Identify which cell holds the provided text, then report its (X, Y) central coordinate. 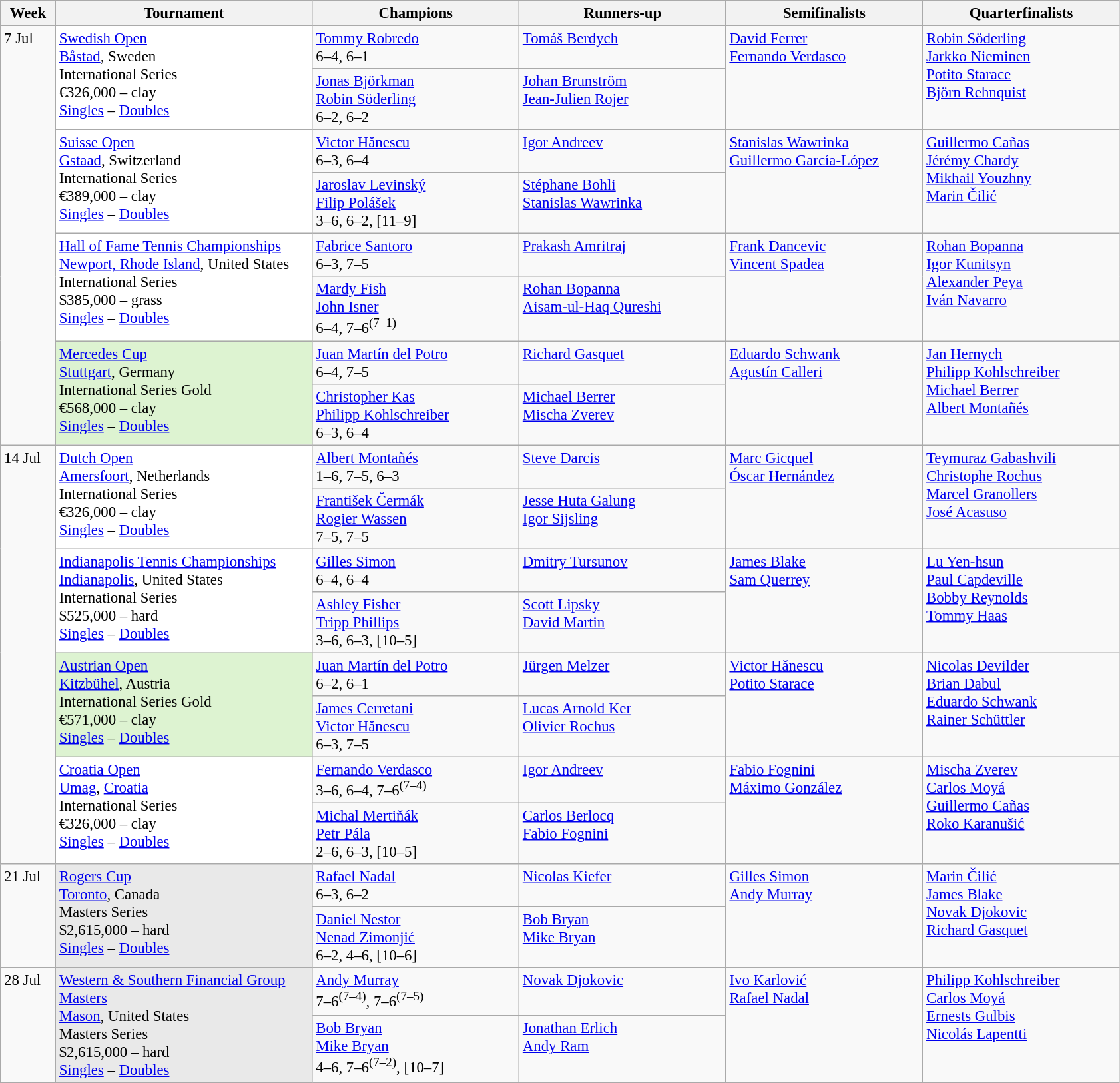
James Blake Sam Querrey (824, 601)
Juan Martín del Potro6–4, 7–5 (416, 362)
Daniel Nestor Nenad Zimonjić 6–2, 4–6, [10–6] (416, 938)
Semifinalists (824, 13)
Western & Southern Financial Group Masters Mason, United StatesMasters Series$2,615,000 – hard Singles – Doubles (184, 1026)
Rohan Bopanna Igor Kunitsyn Alexander Peya Iván Navarro (1021, 288)
Johan Brunström Jean-Julien Rojer (623, 99)
Stéphane Bohli Stanislas Wawrinka (623, 203)
Teymuraz Gabashvili Christophe Rochus Marcel Granollers José Acasuso (1021, 497)
Jürgen Melzer (623, 674)
Tommy Robredo6–4, 6–1 (416, 48)
Jonathan Erlich Andy Ram (623, 1050)
Tomáš Berdych (623, 48)
7 Jul (28, 236)
Stanislas Wawrinka Guillermo García-López (824, 182)
Robin Söderling Jarkko Nieminen Potito Starace Björn Rehnquist (1021, 78)
Albert Montañés 1–6, 7–5, 6–3 (416, 466)
David Ferrer Fernando Verdasco (824, 78)
Jaroslav Levinský Filip Polášek 3–6, 6–2, [11–9] (416, 203)
Richard Gasquet (623, 362)
Fabrice Santoro6–3, 7–5 (416, 256)
Marc Gicquel Óscar Hernández (824, 497)
Marin Čilić James Blake Novak Djokovic Richard Gasquet (1021, 916)
Jesse Huta Galung Igor Sijsling (623, 518)
Andy Murray 7–6(7–4), 7–6(7–5) (416, 992)
Lucas Arnold Ker Olivier Rochus (623, 727)
Fabio Fognini Máximo González (824, 810)
Austrian Open Kitzbühel, AustriaInternational Series Gold€571,000 – clay Singles – Doubles (184, 705)
Rohan Bopanna Aisam-ul-Haq Qureshi (623, 309)
Michal Mertiňák Petr Pála 2–6, 6–3, [10–5] (416, 834)
Bob Bryan Mike Bryan 4–6, 7–6(7–2), [10–7] (416, 1050)
Champions (416, 13)
Gilles Simon 6–4, 6–4 (416, 570)
14 Jul (28, 654)
Swedish Open Båstad, SwedenInternational Series€326,000 – clay Singles – Doubles (184, 78)
Victor Hănescu 6–3, 6–4 (416, 152)
Runners-up (623, 13)
Mercedes Cup Stuttgart, GermanyInternational Series Gold€568,000 – clay Singles – Doubles (184, 393)
James Cerretani Victor Hănescu 6–3, 7–5 (416, 727)
Michael Berrer Mischa Zverev (623, 414)
Eduardo Schwank Agustín Calleri (824, 393)
Scott Lipsky David Martin (623, 623)
Lu Yen-hsun Paul Capdeville Bobby Reynolds Tommy Haas (1021, 601)
Nicolas Devilder Brian Dabul Eduardo Schwank Rainer Schüttler (1021, 705)
Philipp Kohlschreiber Carlos Moyá Ernests Gulbis Nicolás Lapentti (1021, 1026)
Croatia Open Umag, CroatiaInternational Series€326,000 – clay Singles – Doubles (184, 810)
28 Jul (28, 1026)
Suisse Open Gstaad, SwitzerlandInternational Series€389,000 – clay Singles – Doubles (184, 182)
Week (28, 13)
Mischa Zverev Carlos Moyá Guillermo Cañas Roko Karanušić (1021, 810)
Dutch Open Amersfoort, NetherlandsInternational Series€326,000 – clay Singles – Doubles (184, 497)
Prakash Amritraj (623, 256)
Hall of Fame Tennis Championships Newport, Rhode Island, United StatesInternational Series$385,000 – grass Singles – Doubles (184, 288)
Quarterfinalists (1021, 13)
Rafael Nadal 6–3, 6–2 (416, 886)
Nicolas Kiefer (623, 886)
Rogers Cup Toronto, CanadaMasters Series$2,615,000 – hard Singles – Doubles (184, 916)
Tournament (184, 13)
Mardy Fish John Isner6–4, 7–6(7–1) (416, 309)
Juan Martín del Potro 6–2, 6–1 (416, 674)
Novak Djokovic (623, 992)
Fernando Verdasco3–6, 6–4, 7–6(7–4) (416, 779)
Bob Bryan Mike Bryan (623, 938)
Jan Hernych Philipp Kohlschreiber Michael Berrer Albert Montañés (1021, 393)
Indianapolis Tennis Championships Indianapolis, United StatesInternational Series$525,000 – hard Singles – Doubles (184, 601)
Guillermo Cañas Jérémy Chardy Mikhail Youzhny Marin Čilić (1021, 182)
Gilles Simon Andy Murray (824, 916)
Dmitry Tursunov (623, 570)
Frank Dancevic Vincent Spadea (824, 288)
Christopher Kas Philipp Kohlschreiber6–3, 6–4 (416, 414)
Ashley Fisher Tripp Phillips3–6, 6–3, [10–5] (416, 623)
Victor Hănescu Potito Starace (824, 705)
Ivo Karlović Rafael Nadal (824, 1026)
František Čermák Rogier Wassen 7–5, 7–5 (416, 518)
Steve Darcis (623, 466)
21 Jul (28, 916)
Carlos Berlocq Fabio Fognini (623, 834)
Jonas Björkman Robin Söderling6–2, 6–2 (416, 99)
